Locate the cell with the specified text and output its [X, Y] center coordinate. 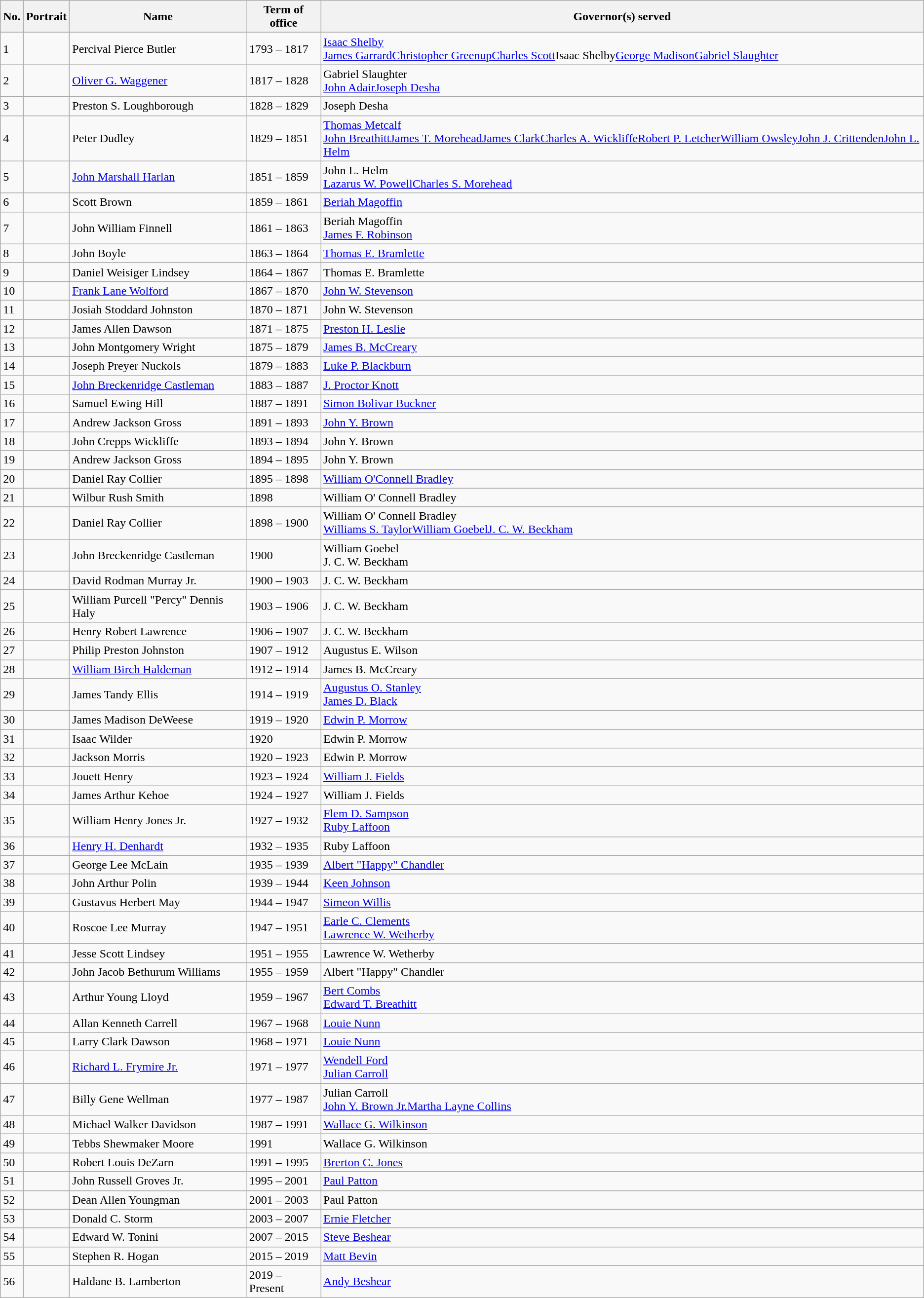
20 [12, 479]
Keen Johnson [622, 883]
Donald C. Storm [158, 1219]
2001 – 2003 [283, 1200]
Simon Bolivar Buckner [622, 404]
42 [12, 972]
Robert Louis DeZarn [158, 1162]
1923 – 1924 [283, 776]
Preston H. Leslie [622, 328]
Julian CarrollJohn Y. Brown Jr.Martha Layne Collins [622, 1100]
1875 – 1879 [283, 347]
Isaac ShelbyJames GarrardChristopher GreenupCharles ScottIsaac ShelbyGeorge MadisonGabriel Slaughter [622, 48]
Name [158, 17]
Josiah Stoddard Johnston [158, 309]
William Purcell "Percy" Dennis Haly [158, 606]
Beriah Magoffin [622, 202]
1793 – 1817 [283, 48]
John Russell Groves Jr. [158, 1181]
Frank Lane Wolford [158, 291]
Isaac Wilder [158, 739]
1914 – 1919 [283, 695]
1920 [283, 739]
7 [12, 228]
Percival Pierce Butler [158, 48]
33 [12, 776]
56 [12, 1281]
John Boyle [158, 253]
Michael Walker Davidson [158, 1125]
2007 – 2015 [283, 1237]
No. [12, 17]
1859 – 1861 [283, 202]
Philip Preston Johnston [158, 650]
Oliver G. Waggener [158, 81]
1864 – 1867 [283, 272]
William O' Connell BradleyWilliams S. TaylorWilliam GoebelJ. C. W. Beckham [622, 523]
19 [12, 460]
Joseph Preyer Nuckols [158, 366]
1863 – 1864 [283, 253]
Stephen R. Hogan [158, 1256]
1955 – 1959 [283, 972]
13 [12, 347]
1883 – 1887 [283, 385]
1900 – 1903 [283, 580]
2015 – 2019 [283, 1256]
47 [12, 1100]
52 [12, 1200]
1903 – 1906 [283, 606]
James Madison DeWeese [158, 720]
Jackson Morris [158, 758]
8 [12, 253]
Term of office [283, 17]
46 [12, 1067]
William Henry Jones Jr. [158, 820]
49 [12, 1144]
Allan Kenneth Carrell [158, 1023]
William O'Connell Bradley [622, 479]
Lawrence W. Wetherby [622, 953]
Simeon Willis [622, 902]
Edward W. Tonini [158, 1237]
2003 – 2007 [283, 1219]
1851 – 1859 [283, 177]
Andy Beshear [622, 1281]
Matt Bevin [622, 1256]
1893 – 1894 [283, 441]
51 [12, 1181]
50 [12, 1162]
John L. HelmLazarus W. PowellCharles S. Morehead [622, 177]
Daniel Weisiger Lindsey [158, 272]
14 [12, 366]
1947 – 1951 [283, 928]
Joseph Desha [622, 106]
45 [12, 1042]
4 [12, 138]
1912 – 1914 [283, 669]
29 [12, 695]
Wendell FordJulian Carroll [622, 1067]
1 [12, 48]
1887 – 1891 [283, 404]
3 [12, 106]
10 [12, 291]
1991 [283, 1144]
9 [12, 272]
35 [12, 820]
21 [12, 497]
16 [12, 404]
55 [12, 1256]
36 [12, 846]
William Birch Haldeman [158, 669]
1971 – 1977 [283, 1067]
1861 – 1863 [283, 228]
Billy Gene Wellman [158, 1100]
1907 – 1912 [283, 650]
1898 [283, 497]
Earle C. ClementsLawrence W. Wetherby [622, 928]
1891 – 1893 [283, 422]
Peter Dudley [158, 138]
Scott Brown [158, 202]
Arthur Young Lloyd [158, 997]
Richard L. Frymire Jr. [158, 1067]
Henry H. Denhardt [158, 846]
5 [12, 177]
30 [12, 720]
1977 – 1987 [283, 1100]
28 [12, 669]
26 [12, 631]
1959 – 1967 [283, 997]
31 [12, 739]
1991 – 1995 [283, 1162]
Beriah MagoffinJames F. Robinson [622, 228]
34 [12, 795]
David Rodman Murray Jr. [158, 580]
John Arthur Polin [158, 883]
1879 – 1883 [283, 366]
1995 – 2001 [283, 1181]
William O' Connell Bradley [622, 497]
J. Proctor Knott [622, 385]
John Crepps Wickliffe [158, 441]
1898 – 1900 [283, 523]
1924 – 1927 [283, 795]
Dean Allen Youngman [158, 1200]
1871 – 1875 [283, 328]
25 [12, 606]
Samuel Ewing Hill [158, 404]
Henry Robert Lawrence [158, 631]
48 [12, 1125]
George Lee McLain [158, 865]
6 [12, 202]
Jouett Henry [158, 776]
2019 – Present [283, 1281]
Wilbur Rush Smith [158, 497]
Bert CombsEdward T. Breathitt [622, 997]
1932 – 1935 [283, 846]
43 [12, 997]
41 [12, 953]
1829 – 1851 [283, 138]
John Montgomery Wright [158, 347]
53 [12, 1219]
1870 – 1871 [283, 309]
23 [12, 555]
1935 – 1939 [283, 865]
44 [12, 1023]
12 [12, 328]
John Marshall Harlan [158, 177]
1987 – 1991 [283, 1125]
1967 – 1968 [283, 1023]
Augustus E. Wilson [622, 650]
Ernie Fletcher [622, 1219]
54 [12, 1237]
Preston S. Loughborough [158, 106]
1920 – 1923 [283, 758]
Luke P. Blackburn [622, 366]
18 [12, 441]
Tebbs Shewmaker Moore [158, 1144]
1817 – 1828 [283, 81]
Jesse Scott Lindsey [158, 953]
James Allen Dawson [158, 328]
James Arthur Kehoe [158, 795]
Roscoe Lee Murray [158, 928]
27 [12, 650]
38 [12, 883]
1867 – 1870 [283, 291]
1900 [283, 555]
William GoebelJ. C. W. Beckham [622, 555]
Governor(s) served [622, 17]
James Tandy Ellis [158, 695]
Gabriel SlaughterJohn AdairJoseph Desha [622, 81]
Thomas MetcalfJohn BreathittJames T. MoreheadJames ClarkCharles A. WickliffeRobert P. LetcherWilliam OwsleyJohn J. CrittendenJohn L. Helm [622, 138]
John Jacob Bethurum Williams [158, 972]
1968 – 1971 [283, 1042]
Ruby Laffoon [622, 846]
1919 – 1920 [283, 720]
Gustavus Herbert May [158, 902]
1927 – 1932 [283, 820]
1939 – 1944 [283, 883]
Steve Beshear [622, 1237]
Larry Clark Dawson [158, 1042]
1895 – 1898 [283, 479]
John William Finnell [158, 228]
Portrait [46, 17]
1951 – 1955 [283, 953]
1944 – 1947 [283, 902]
40 [12, 928]
17 [12, 422]
32 [12, 758]
22 [12, 523]
Brerton C. Jones [622, 1162]
15 [12, 385]
1906 – 1907 [283, 631]
Haldane B. Lamberton [158, 1281]
Flem D. SampsonRuby Laffoon [622, 820]
24 [12, 580]
1894 – 1895 [283, 460]
37 [12, 865]
2 [12, 81]
1828 – 1829 [283, 106]
11 [12, 309]
Augustus O. StanleyJames D. Black [622, 695]
39 [12, 902]
